Detect which cell encompasses the target text, then output its (x, y) center coordinate. 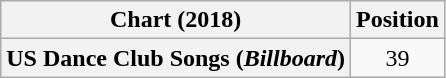
Position (398, 20)
US Dance Club Songs (Billboard) (176, 58)
39 (398, 58)
Chart (2018) (176, 20)
